Provide the [X, Y] coordinate of the cell's center where the given text is located.  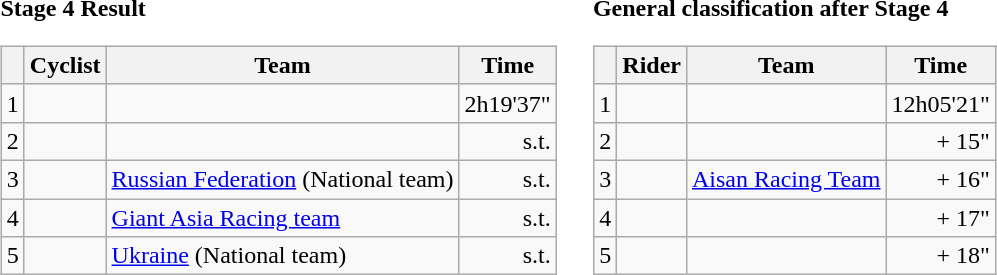
Cyclist [65, 65]
12h05'21" [940, 103]
+ 16" [940, 179]
+ 18" [940, 256]
Russian Federation (National team) [282, 179]
+ 17" [940, 217]
Ukraine (National team) [282, 256]
+ 15" [940, 141]
Rider [652, 65]
2h19'37" [508, 103]
Giant Asia Racing team [282, 217]
Aisan Racing Team [786, 179]
